Return the [x, y] coordinate for the center point of the cell that contains the specified text.  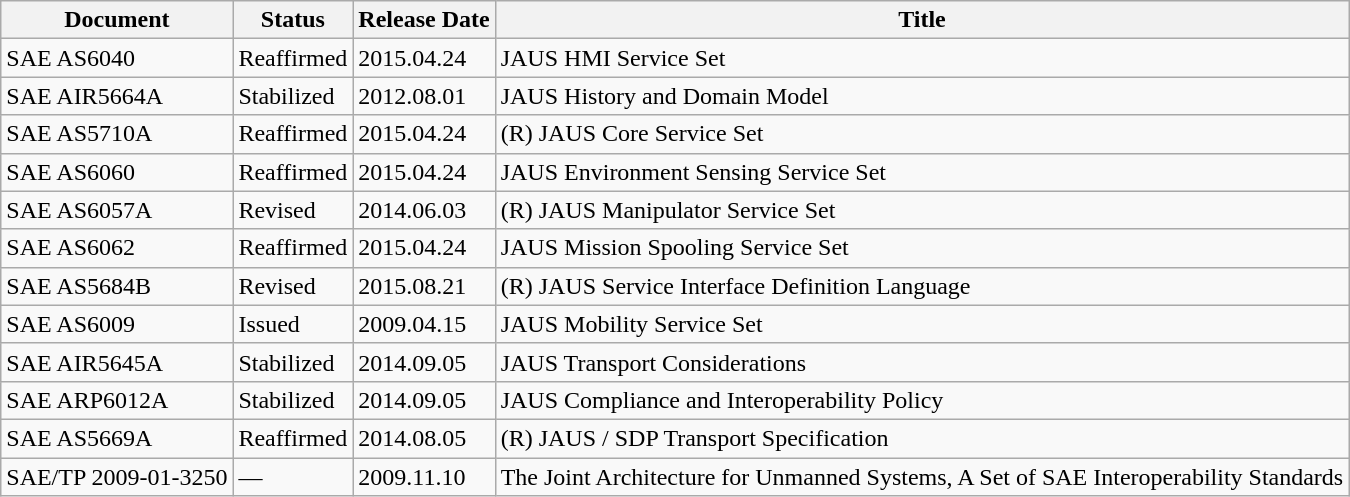
SAE AIR5645A [117, 362]
Document [117, 20]
SAE/TP 2009-01-3250 [117, 477]
SAE AS6060 [117, 172]
(R) JAUS / SDP Transport Specification [922, 438]
2009.11.10 [424, 477]
JAUS Mission Spooling Service Set [922, 248]
SAE AS5684B [117, 286]
(R) JAUS Manipulator Service Set [922, 210]
(R) JAUS Core Service Set [922, 134]
2012.08.01 [424, 96]
JAUS Compliance and Interoperability Policy [922, 400]
Status [293, 20]
2015.08.21 [424, 286]
JAUS Mobility Service Set [922, 324]
SAE AS6057A [117, 210]
JAUS History and Domain Model [922, 96]
SAE ARP6012A [117, 400]
SAE AS6040 [117, 58]
Release Date [424, 20]
JAUS Transport Considerations [922, 362]
Issued [293, 324]
SAE AS6009 [117, 324]
(R) JAUS Service Interface Definition Language [922, 286]
2014.06.03 [424, 210]
2014.08.05 [424, 438]
2009.04.15 [424, 324]
The Joint Architecture for Unmanned Systems, A Set of SAE Interoperability Standards [922, 477]
SAE AIR5664A [117, 96]
SAE AS5710A [117, 134]
— [293, 477]
Title [922, 20]
JAUS HMI Service Set [922, 58]
SAE AS6062 [117, 248]
SAE AS5669A [117, 438]
JAUS Environment Sensing Service Set [922, 172]
